Provide the [X, Y] coordinate of the cell's center where the given text is located.  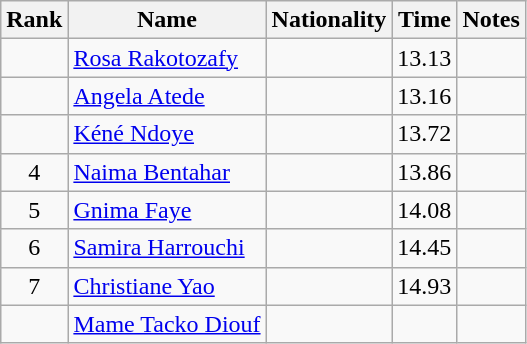
5 [34, 210]
13.13 [424, 58]
Angela Atede [167, 96]
13.86 [424, 172]
6 [34, 248]
Christiane Yao [167, 286]
Samira Harrouchi [167, 248]
Time [424, 20]
Rank [34, 20]
4 [34, 172]
Kéné Ndoye [167, 134]
7 [34, 286]
Naima Bentahar [167, 172]
Gnima Faye [167, 210]
14.45 [424, 248]
Rosa Rakotozafy [167, 58]
13.16 [424, 96]
Name [167, 20]
14.93 [424, 286]
14.08 [424, 210]
Notes [491, 20]
Mame Tacko Diouf [167, 324]
13.72 [424, 134]
Nationality [329, 20]
